Locate the cell with the specified text and output its (x, y) center coordinate. 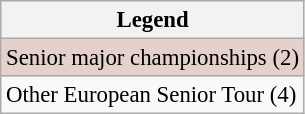
Senior major championships (2) (153, 58)
Legend (153, 20)
Other European Senior Tour (4) (153, 95)
